Identify which cell holds the provided text, then report its [x, y] central coordinate. 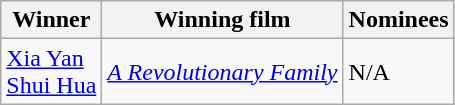
Xia YanShui Hua [52, 72]
Winning film [222, 20]
A Revolutionary Family [222, 72]
N/A [398, 72]
Nominees [398, 20]
Winner [52, 20]
